Capture the cell that displays the provided text and extract its (X, Y) central coordinate. 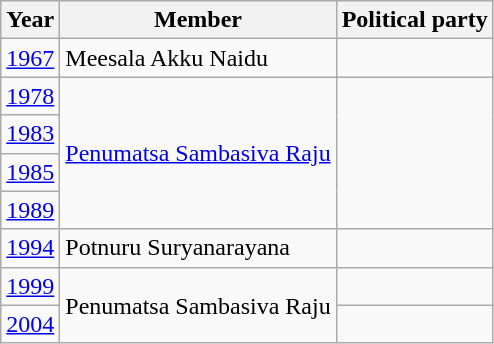
1985 (30, 172)
Member (198, 20)
1967 (30, 58)
1983 (30, 134)
Political party (414, 20)
Potnuru Suryanarayana (198, 248)
Meesala Akku Naidu (198, 58)
1999 (30, 286)
1989 (30, 210)
Year (30, 20)
2004 (30, 324)
1994 (30, 248)
1978 (30, 96)
